Scan for the cell matching the given text and deliver its (X, Y) coordinate at center. 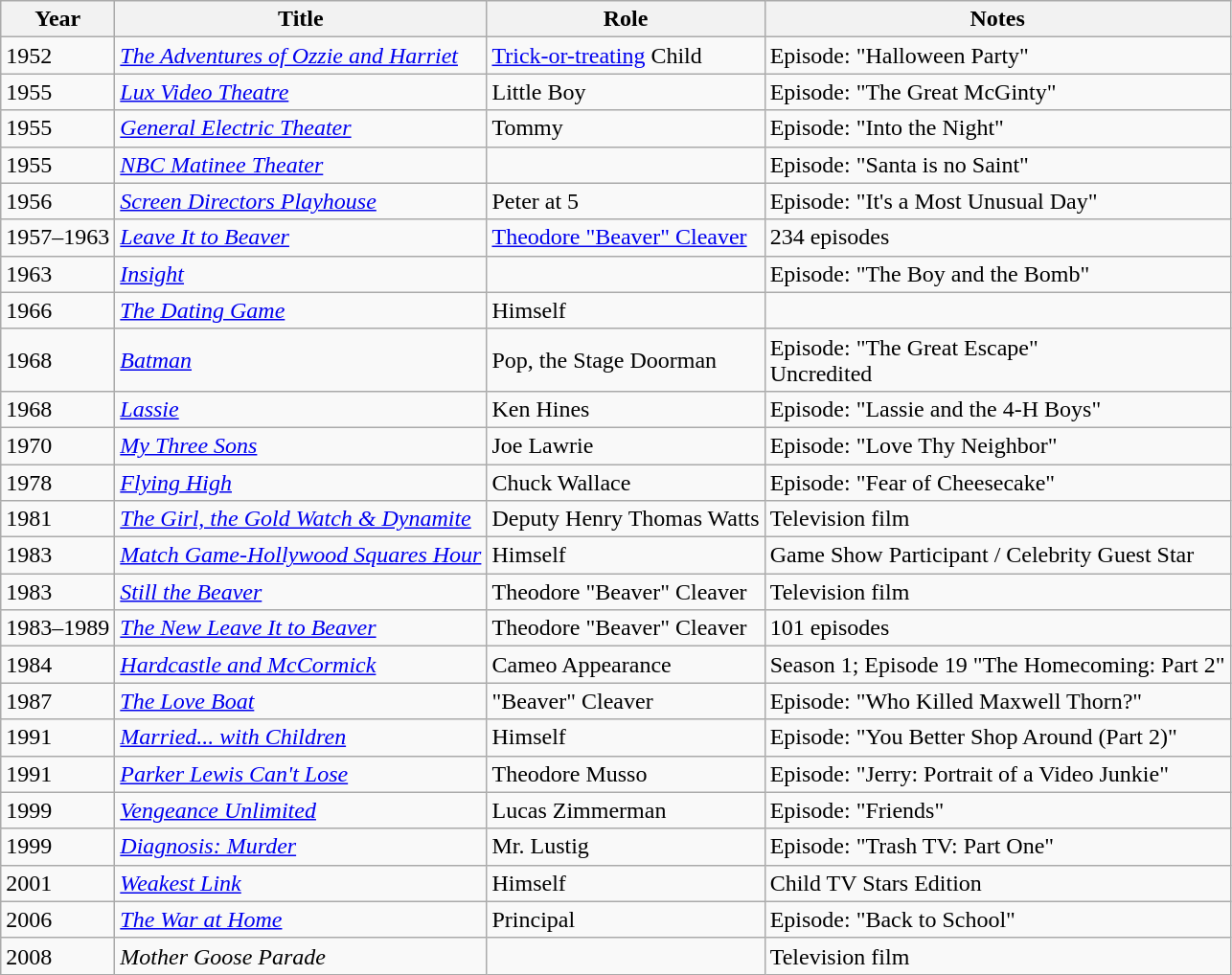
Insight (301, 274)
Lassie (301, 409)
1956 (57, 201)
1963 (57, 274)
Season 1; Episode 19 "The Homecoming: Part 2" (997, 665)
Theodore Musso (626, 774)
101 episodes (997, 628)
Episode: "The Boy and the Bomb" (997, 274)
Principal (626, 919)
1984 (57, 665)
Batman (301, 360)
2001 (57, 883)
Match Game-Hollywood Squares Hour (301, 556)
1966 (57, 310)
Episode: "Into the Night" (997, 128)
Episode: "Trash TV: Part One" (997, 847)
234 episodes (997, 238)
Joe Lawrie (626, 445)
1978 (57, 482)
1987 (57, 701)
Flying High (301, 482)
Role (626, 19)
Episode: "Back to School" (997, 919)
The Adventures of Ozzie and Harriet (301, 56)
Mr. Lustig (626, 847)
Diagnosis: Murder (301, 847)
"Beaver" Cleaver (626, 701)
Mother Goose Parade (301, 956)
Vengeance Unlimited (301, 810)
Ken Hines (626, 409)
2008 (57, 956)
2006 (57, 919)
Episode: "Love Thy Neighbor" (997, 445)
Screen Directors Playhouse (301, 201)
My Three Sons (301, 445)
Deputy Henry Thomas Watts (626, 519)
The New Leave It to Beaver (301, 628)
Episode: "Fear of Cheesecake" (997, 482)
Chuck Wallace (626, 482)
Married... with Children (301, 737)
NBC Matinee Theater (301, 165)
Peter at 5 (626, 201)
Episode: "Santa is no Saint" (997, 165)
Weakest Link (301, 883)
Episode: "Jerry: Portrait of a Video Junkie" (997, 774)
1957–1963 (57, 238)
Pop, the Stage Doorman (626, 360)
Episode: "Lassie and the 4-H Boys" (997, 409)
Episode: "You Better Shop Around (Part 2)" (997, 737)
Year (57, 19)
Tommy (626, 128)
Lucas Zimmerman (626, 810)
Parker Lewis Can't Lose (301, 774)
Still the Beaver (301, 592)
Episode: "Who Killed Maxwell Thorn?" (997, 701)
1952 (57, 56)
The War at Home (301, 919)
Episode: "It's a Most Unusual Day" (997, 201)
Lux Video Theatre (301, 92)
Leave It to Beaver (301, 238)
The Love Boat (301, 701)
1981 (57, 519)
The Dating Game (301, 310)
Cameo Appearance (626, 665)
Child TV Stars Edition (997, 883)
Notes (997, 19)
Little Boy (626, 92)
Game Show Participant / Celebrity Guest Star (997, 556)
Trick-or-treating Child (626, 56)
Episode: "Friends" (997, 810)
1983–1989 (57, 628)
The Girl, the Gold Watch & Dynamite (301, 519)
Title (301, 19)
General Electric Theater (301, 128)
1970 (57, 445)
Hardcastle and McCormick (301, 665)
Episode: "The Great McGinty" (997, 92)
Episode: "Halloween Party" (997, 56)
Episode: "The Great Escape"Uncredited (997, 360)
